Return (X, Y) of the center of cell containing provided text 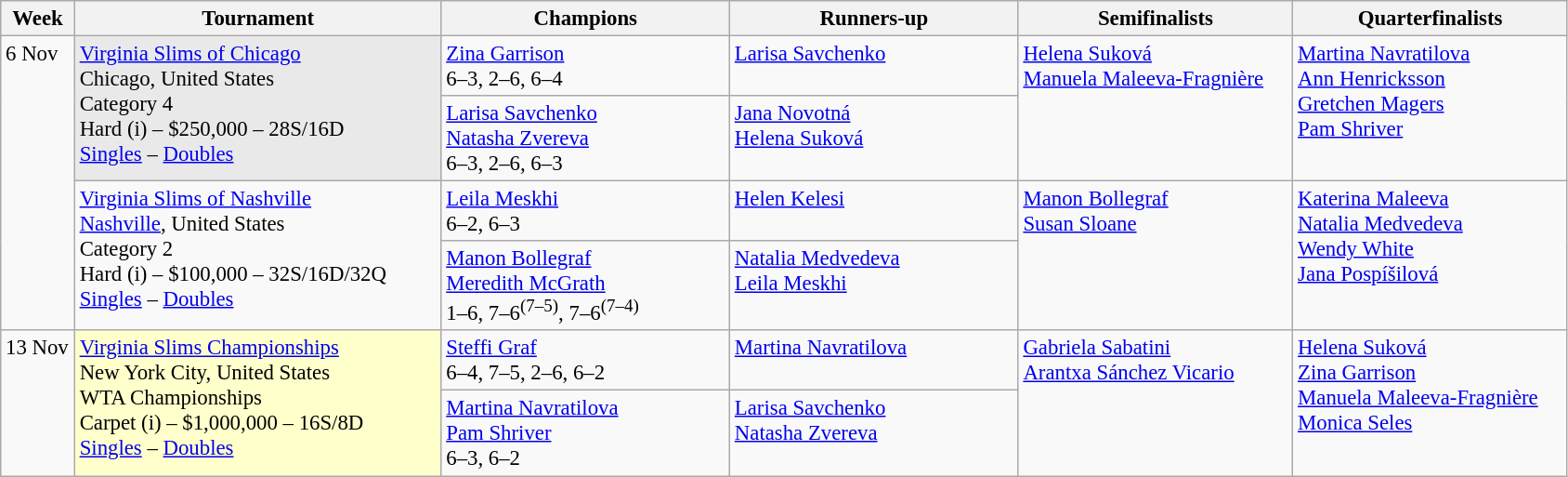
Leila Meskhi6–2, 6–3 (585, 212)
Runners-up (875, 19)
6 Nov (38, 184)
Week (38, 19)
Steffi Graf6–4, 7–5, 2–6, 6–2 (585, 361)
Martina Navratilova Ann Henricksson Gretchen Magers Pam Shriver (1431, 109)
Tournament (258, 19)
Manon Bollegraf Meredith McGrath1–6, 7–6(7–5), 7–6(7–4) (585, 285)
13 Nov (38, 404)
Champions (585, 19)
Gabriela Sabatini Arantxa Sánchez Vicario (1156, 404)
Larisa Savchenko (875, 67)
Larisa Savchenko Natasha Zvereva6–3, 2–6, 6–3 (585, 139)
Larisa Savchenko Natasha Zvereva (875, 433)
Virginia Slims of NashvilleNashville, United StatesCategory 2 Hard (i) – $100,000 – 32S/16D/32Q Singles – Doubles (258, 257)
Jana Novotná Helena Suková (875, 139)
Martina Navratilova (875, 361)
Katerina Maleeva Natalia Medvedeva Wendy White Jana Pospíšilová (1431, 257)
Zina Garrison6–3, 2–6, 6–4 (585, 67)
Natalia Medvedeva Leila Meskhi (875, 285)
Virginia Slims of ChicagoChicago, United StatesCategory 4 Hard (i) – $250,000 – 28S/16D Singles – Doubles (258, 109)
Quarterfinalists (1431, 19)
Helen Kelesi (875, 212)
Virginia Slims ChampionshipsNew York City, United StatesWTA ChampionshipsCarpet (i) – $1,000,000 – 16S/8D Singles – Doubles (258, 404)
Manon Bollegraf Susan Sloane (1156, 257)
Martina Navratilova Pam Shriver6–3, 6–2 (585, 433)
Helena Suková Zina Garrison Manuela Maleeva-Fragnière Monica Seles (1431, 404)
Semifinalists (1156, 19)
Helena Suková Manuela Maleeva-Fragnière (1156, 109)
